Output the (X, Y) coordinate of the center of the cell containing the given text.  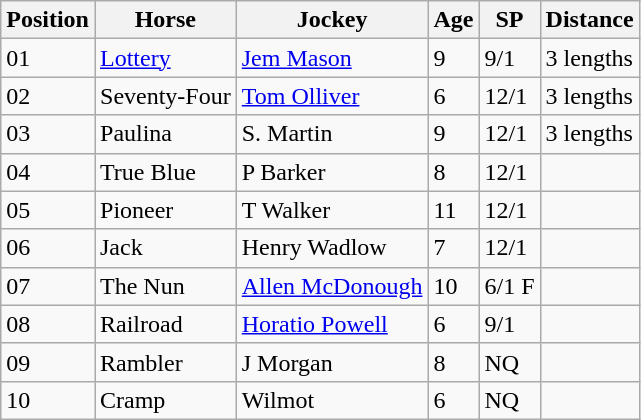
Seventy-Four (165, 96)
Age (454, 20)
Cramp (165, 400)
T Walker (332, 210)
Jack (165, 248)
Position (48, 20)
J Morgan (332, 362)
07 (48, 286)
Horse (165, 20)
Henry Wadlow (332, 248)
Wilmot (332, 400)
Allen McDonough (332, 286)
Lottery (165, 58)
6/1 F (510, 286)
05 (48, 210)
06 (48, 248)
True Blue (165, 172)
P Barker (332, 172)
Jockey (332, 20)
7 (454, 248)
SP (510, 20)
Paulina (165, 134)
Distance (590, 20)
Horatio Powell (332, 324)
The Nun (165, 286)
11 (454, 210)
Rambler (165, 362)
Tom Olliver (332, 96)
01 (48, 58)
09 (48, 362)
03 (48, 134)
04 (48, 172)
08 (48, 324)
Pioneer (165, 210)
S. Martin (332, 134)
Jem Mason (332, 58)
Railroad (165, 324)
02 (48, 96)
